Identify which cell holds the provided text, then report its [x, y] central coordinate. 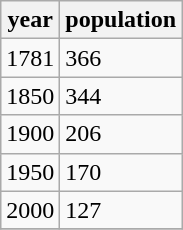
population [121, 20]
1900 [30, 134]
170 [121, 172]
1781 [30, 58]
366 [121, 58]
year [30, 20]
2000 [30, 210]
1850 [30, 96]
344 [121, 96]
206 [121, 134]
1950 [30, 172]
127 [121, 210]
